Provide the (x, y) coordinate of the cell's center where the given text is located.  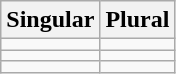
Singular (50, 20)
Plural (138, 20)
